Determine the [x, y] coordinate at the center of the cell enclosing the given text.  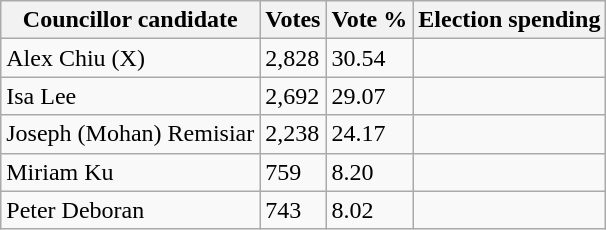
Vote % [370, 20]
30.54 [370, 58]
29.07 [370, 96]
Councillor candidate [130, 20]
Votes [293, 20]
Joseph (Mohan) Remisiar [130, 134]
Election spending [510, 20]
759 [293, 172]
8.02 [370, 210]
743 [293, 210]
24.17 [370, 134]
8.20 [370, 172]
Peter Deboran [130, 210]
Isa Lee [130, 96]
Alex Chiu (X) [130, 58]
2,828 [293, 58]
Miriam Ku [130, 172]
2,238 [293, 134]
2,692 [293, 96]
